Find where the given text appears and provide that cell's center as [X, Y] coordinate. 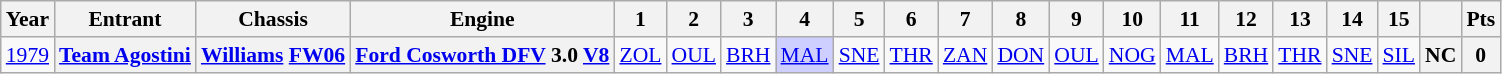
3 [748, 19]
6 [912, 19]
SIL [1398, 55]
8 [1020, 19]
Pts [1480, 19]
5 [860, 19]
4 [805, 19]
11 [1190, 19]
7 [965, 19]
1979 [28, 55]
14 [1352, 19]
1 [640, 19]
DON [1020, 55]
Year [28, 19]
2 [694, 19]
13 [1300, 19]
10 [1132, 19]
Engine [482, 19]
Chassis [273, 19]
ZOL [640, 55]
15 [1398, 19]
Williams FW06 [273, 55]
12 [1246, 19]
Ford Cosworth DFV 3.0 V8 [482, 55]
ZAN [965, 55]
NC [1440, 55]
0 [1480, 55]
9 [1076, 19]
Team Agostini [125, 55]
NOG [1132, 55]
Entrant [125, 19]
